Search for the cell housing the specified text and yield its (X, Y) center coordinate. 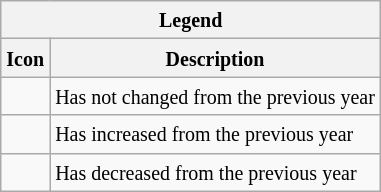
Has increased from the previous year (216, 134)
Has not changed from the previous year (216, 96)
Description (216, 58)
Icon (26, 58)
Legend (191, 20)
Has decreased from the previous year (216, 172)
